Provide the [x, y] coordinate of the cell's center where the given text is located.  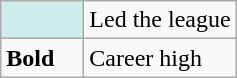
Career high [160, 58]
Bold [42, 58]
Led the league [160, 20]
